Pinpoint the cell where the given text exists, returning its (x, y) midpoint coordinate. 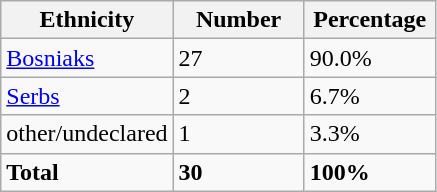
100% (370, 172)
Number (238, 20)
30 (238, 172)
Total (87, 172)
Serbs (87, 96)
27 (238, 58)
Bosniaks (87, 58)
6.7% (370, 96)
other/undeclared (87, 134)
Ethnicity (87, 20)
3.3% (370, 134)
1 (238, 134)
90.0% (370, 58)
2 (238, 96)
Percentage (370, 20)
